Return the [X, Y] coordinate for the center point of the cell that contains the specified text.  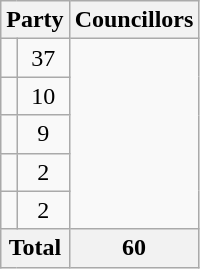
Councillors [134, 20]
Total [35, 248]
60 [134, 248]
9 [43, 134]
37 [43, 58]
Party [35, 20]
10 [43, 96]
